Return (x, y) of the center of cell containing provided text 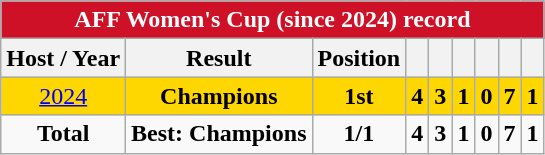
Result (219, 58)
Champions (219, 96)
1/1 (359, 134)
Best: Champions (219, 134)
Position (359, 58)
Total (64, 134)
1st (359, 96)
AFF Women's Cup (since 2024) record (272, 20)
Host / Year (64, 58)
2024 (64, 96)
